For the text-containing cell, return its midpoint in (x, y) coordinate format. 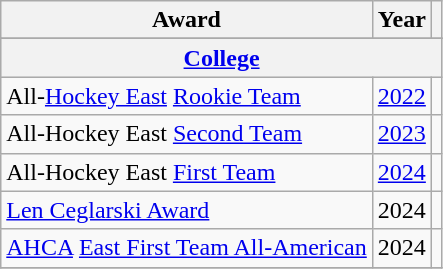
AHCA East First Team All-American (187, 248)
All-Hockey East Second Team (187, 134)
Year (402, 20)
College (222, 58)
All-Hockey East First Team (187, 172)
2023 (402, 134)
All-Hockey East Rookie Team (187, 96)
Award (187, 20)
Len Ceglarski Award (187, 210)
2022 (402, 96)
